Return (x, y) of the center of cell containing provided text 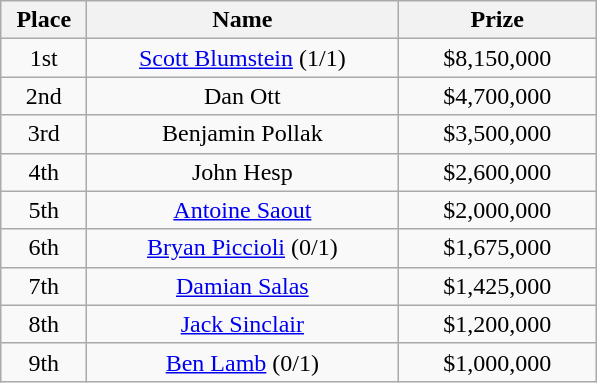
$1,425,000 (498, 286)
$8,150,000 (498, 58)
Bryan Piccioli (0/1) (242, 248)
9th (44, 362)
Benjamin Pollak (242, 134)
Jack Sinclair (242, 324)
$1,675,000 (498, 248)
Name (242, 20)
6th (44, 248)
3rd (44, 134)
Place (44, 20)
$2,600,000 (498, 172)
1st (44, 58)
$1,200,000 (498, 324)
Prize (498, 20)
Ben Lamb (0/1) (242, 362)
Dan Ott (242, 96)
$2,000,000 (498, 210)
7th (44, 286)
2nd (44, 96)
$4,700,000 (498, 96)
Damian Salas (242, 286)
4th (44, 172)
Antoine Saout (242, 210)
$3,500,000 (498, 134)
8th (44, 324)
Scott Blumstein (1/1) (242, 58)
$1,000,000 (498, 362)
John Hesp (242, 172)
5th (44, 210)
